For the text-containing cell, return its midpoint in (x, y) coordinate format. 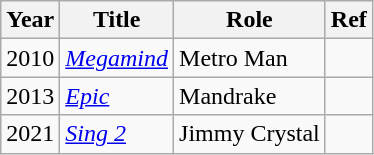
Epic (117, 96)
Megamind (117, 58)
Role (250, 20)
Jimmy Crystal (250, 134)
Sing 2 (117, 134)
Title (117, 20)
2021 (30, 134)
2013 (30, 96)
2010 (30, 58)
Ref (348, 20)
Metro Man (250, 58)
Mandrake (250, 96)
Year (30, 20)
